Locate the cell with the specified text and output its (X, Y) center coordinate. 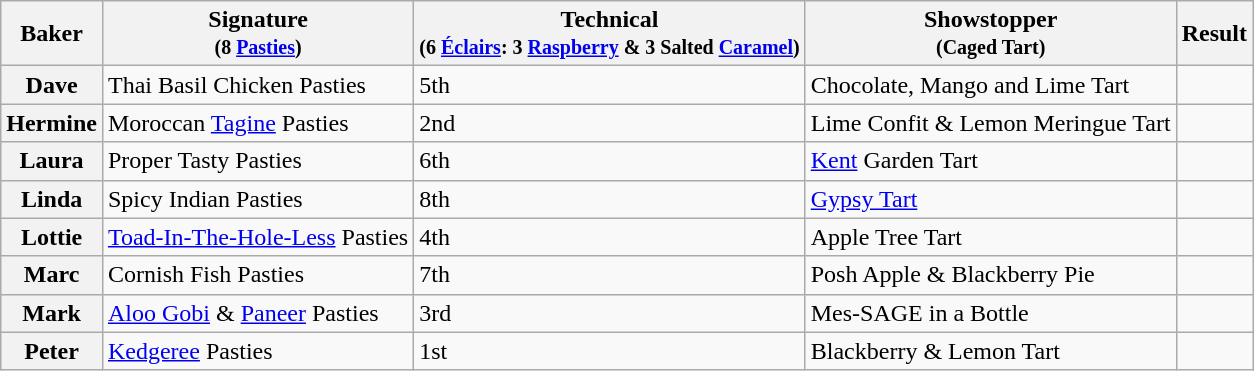
Kent Garden Tart (990, 161)
Toad-In-The-Hole-Less Pasties (258, 237)
Posh Apple & Blackberry Pie (990, 275)
Chocolate, Mango and Lime Tart (990, 85)
Result (1214, 34)
Linda (52, 199)
8th (610, 199)
Thai Basil Chicken Pasties (258, 85)
Moroccan Tagine Pasties (258, 123)
Spicy Indian Pasties (258, 199)
Lime Confit & Lemon Meringue Tart (990, 123)
Laura (52, 161)
5th (610, 85)
2nd (610, 123)
Kedgeree Pasties (258, 351)
Technical(6 Éclairs: 3 Raspberry & 3 Salted Caramel) (610, 34)
Marc (52, 275)
Peter (52, 351)
Signature(8 Pasties) (258, 34)
Hermine (52, 123)
6th (610, 161)
Proper Tasty Pasties (258, 161)
Mes-SAGE in a Bottle (990, 313)
Mark (52, 313)
Gypsy Tart (990, 199)
Showstopper(Caged Tart) (990, 34)
4th (610, 237)
7th (610, 275)
1st (610, 351)
Aloo Gobi & Paneer Pasties (258, 313)
Lottie (52, 237)
3rd (610, 313)
Apple Tree Tart (990, 237)
Cornish Fish Pasties (258, 275)
Blackberry & Lemon Tart (990, 351)
Baker (52, 34)
Dave (52, 85)
